Search for the cell housing the specified text and yield its (X, Y) center coordinate. 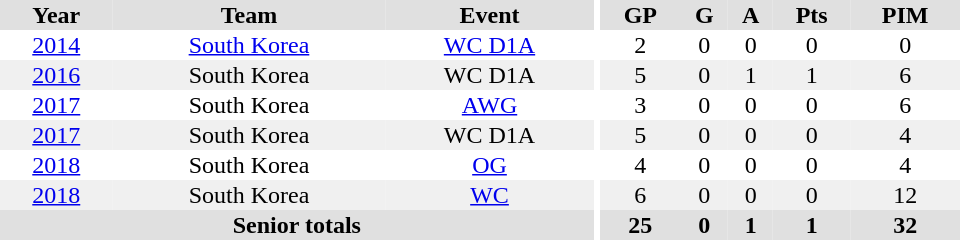
2 (640, 45)
32 (905, 225)
2016 (56, 75)
25 (640, 225)
Year (56, 15)
PIM (905, 15)
Team (250, 15)
12 (905, 195)
3 (640, 105)
AWG (489, 105)
Senior totals (297, 225)
Event (489, 15)
A (750, 15)
OG (489, 165)
G (704, 15)
WC (489, 195)
2014 (56, 45)
Pts (812, 15)
GP (640, 15)
